Return the [x, y] coordinate for the center point of the cell that contains the specified text.  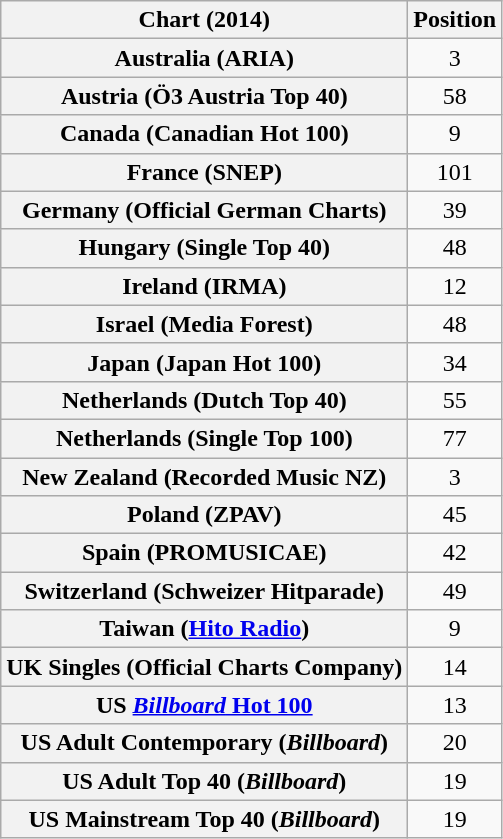
55 [455, 400]
34 [455, 362]
Chart (2014) [204, 20]
49 [455, 591]
Switzerland (Schweizer Hitparade) [204, 591]
Germany (Official German Charts) [204, 210]
UK Singles (Official Charts Company) [204, 667]
New Zealand (Recorded Music NZ) [204, 477]
France (SNEP) [204, 172]
39 [455, 210]
Taiwan (Hito Radio) [204, 629]
US Mainstream Top 40 (Billboard) [204, 819]
Ireland (IRMA) [204, 286]
US Adult Top 40 (Billboard) [204, 781]
Israel (Media Forest) [204, 324]
12 [455, 286]
45 [455, 515]
Canada (Canadian Hot 100) [204, 134]
Poland (ZPAV) [204, 515]
Spain (PROMUSICAE) [204, 553]
US Adult Contemporary (Billboard) [204, 743]
101 [455, 172]
Japan (Japan Hot 100) [204, 362]
20 [455, 743]
Austria (Ö3 Austria Top 40) [204, 96]
Netherlands (Dutch Top 40) [204, 400]
14 [455, 667]
58 [455, 96]
77 [455, 438]
Netherlands (Single Top 100) [204, 438]
US Billboard Hot 100 [204, 705]
Hungary (Single Top 40) [204, 248]
42 [455, 553]
13 [455, 705]
Australia (ARIA) [204, 58]
Position [455, 20]
